Identify which cell holds the provided text, then report its [X, Y] central coordinate. 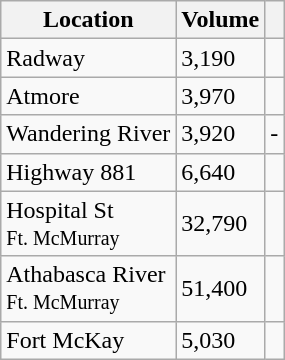
Fort McKay [88, 340]
Athabasca RiverFt. McMurray [88, 288]
5,030 [220, 340]
Location [88, 20]
6,640 [220, 172]
3,190 [220, 58]
- [274, 134]
Hospital StFt. McMurray [88, 224]
Wandering River [88, 134]
51,400 [220, 288]
Highway 881 [88, 172]
3,970 [220, 96]
Volume [220, 20]
Atmore [88, 96]
3,920 [220, 134]
Radway [88, 58]
32,790 [220, 224]
